Identify which cell holds the provided text, then report its [x, y] central coordinate. 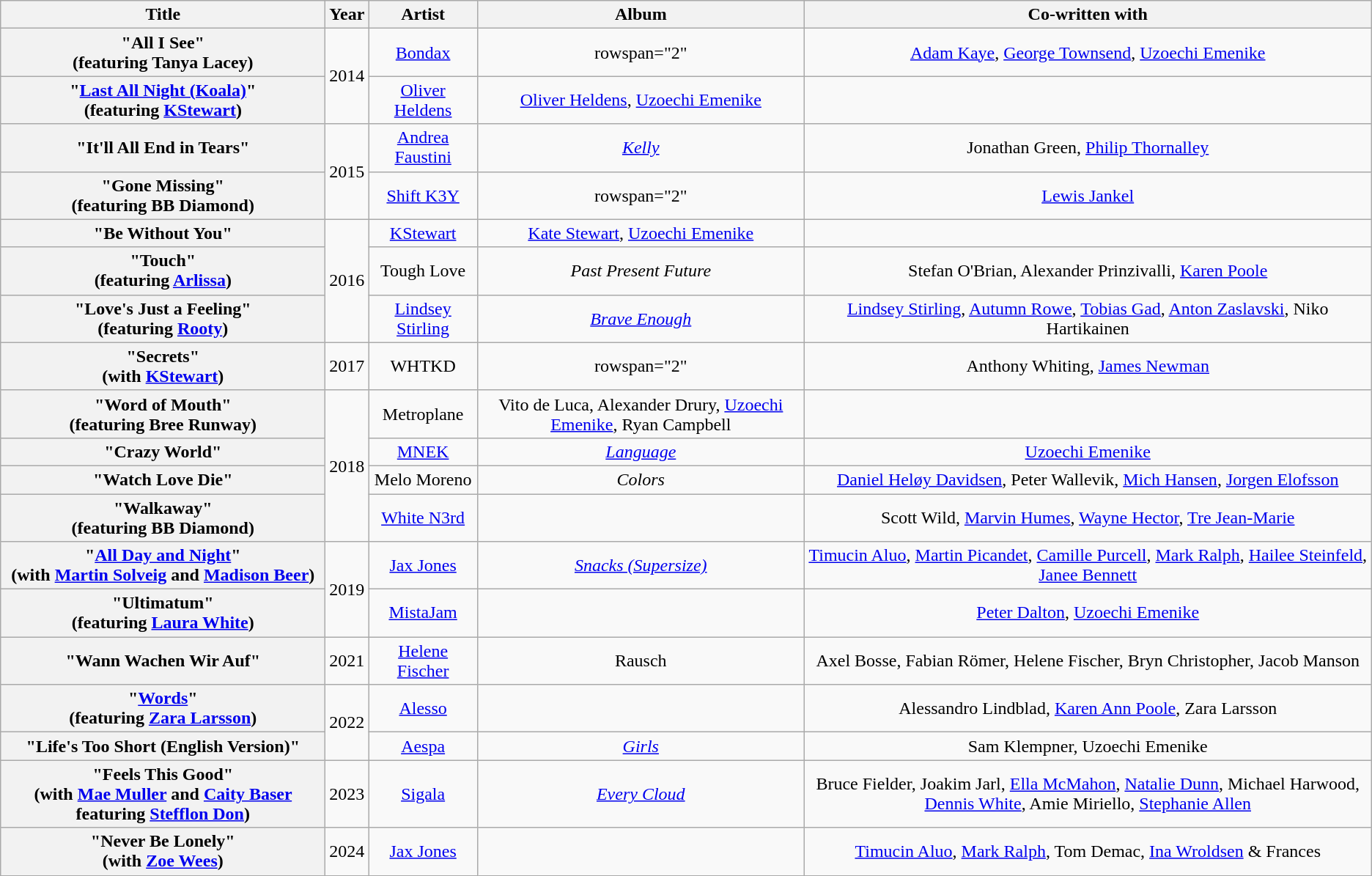
Every Cloud [641, 794]
Andrea Faustini [423, 148]
2023 [347, 794]
Oliver Heldens, Uzoechi Emenike [641, 100]
"All I See"(featuring Tanya Lacey) [163, 53]
Tough Love [423, 271]
Past Present Future [641, 271]
"Secrets"(with KStewart) [163, 367]
"Words"(featuring Zara Larsson) [163, 708]
Aespa [423, 746]
"Never Be Lonely"(with Zoe Wees) [163, 852]
Snacks (Supersize) [641, 566]
WHTKD [423, 367]
Lewis Jankel [1088, 195]
Oliver Heldens [423, 100]
Daniel Heløy Davidsen, Peter Wallevik, Mich Hansen, Jorgen Elofsson [1088, 479]
Axel Bosse, Fabian Römer, Helene Fischer, Bryn Christopher, Jacob Manson [1088, 661]
Uzoechi Emenike [1088, 452]
2024 [347, 852]
Peter Dalton, Uzoechi Emenike [1088, 613]
"Walkaway"(featuring BB Diamond) [163, 518]
Co-written with [1088, 15]
Rausch [641, 661]
Anthony Whiting, James Newman [1088, 367]
"Gone Missing"(featuring BB Diamond) [163, 195]
"Be Without You" [163, 233]
Title [163, 15]
Language [641, 452]
Shift K3Y [423, 195]
KStewart [423, 233]
"Watch Love Die" [163, 479]
Alessandro Lindblad, Karen Ann Poole, Zara Larsson [1088, 708]
Kelly [641, 148]
Scott Wild, Marvin Humes, Wayne Hector, Tre Jean-Marie [1088, 518]
2015 [347, 172]
"Last All Night (Koala)"(featuring KStewart) [163, 100]
2017 [347, 367]
Adam Kaye, George Townsend, Uzoechi Emenike [1088, 53]
MNEK [423, 452]
Girls [641, 746]
Lindsey Stirling [423, 318]
2019 [347, 589]
Bruce Fielder, Joakim Jarl, Ella McMahon, Natalie Dunn, Michael Harwood, Dennis White, Amie Miriello, Stephanie Allen [1088, 794]
"Touch"(featuring Arlissa) [163, 271]
Colors [641, 479]
Helene Fischer [423, 661]
2016 [347, 281]
Brave Enough [641, 318]
Metroplane [423, 413]
Kate Stewart, Uzoechi Emenike [641, 233]
Jonathan Green, Philip Thornalley [1088, 148]
"Life's Too Short (English Version)" [163, 746]
"All Day and Night"(with Martin Solveig and Madison Beer) [163, 566]
"Word of Mouth"(featuring Bree Runway) [163, 413]
White N3rd [423, 518]
"Love's Just a Feeling"(featuring Rooty) [163, 318]
Album [641, 15]
Melo Moreno [423, 479]
Timucin Aluo, Martin Picandet, Camille Purcell, Mark Ralph, Hailee Steinfeld, Janee Bennett [1088, 566]
Timucin Aluo, Mark Ralph, Tom Demac, Ina Wroldsen & Frances [1088, 852]
"Crazy World" [163, 452]
Sigala [423, 794]
MistaJam [423, 613]
Alesso [423, 708]
Bondax [423, 53]
"Wann Wachen Wir Auf" [163, 661]
Artist [423, 15]
Stefan O'Brian, Alexander Prinzivalli, Karen Poole [1088, 271]
Vito de Luca, Alexander Drury, Uzoechi Emenike, Ryan Campbell [641, 413]
2022 [347, 723]
2021 [347, 661]
2014 [347, 76]
"Ultimatum"(featuring Laura White) [163, 613]
"It'll All End in Tears" [163, 148]
Sam Klempner, Uzoechi Emenike [1088, 746]
Lindsey Stirling, Autumn Rowe, Tobias Gad, Anton Zaslavski, Niko Hartikainen [1088, 318]
"Feels This Good"(with Mae Muller and Caity Baser featuring Stefflon Don) [163, 794]
Year [347, 15]
2018 [347, 465]
